Pinpoint the cell where the given text exists, returning its (X, Y) midpoint coordinate. 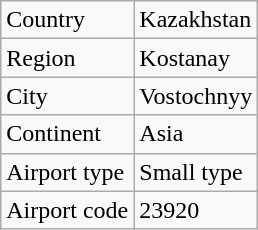
Country (68, 20)
Kostanay (196, 58)
Vostochnyy (196, 96)
Small type (196, 172)
Asia (196, 134)
Airport code (68, 210)
City (68, 96)
Continent (68, 134)
23920 (196, 210)
Airport type (68, 172)
Region (68, 58)
Kazakhstan (196, 20)
